Locate the cell with the specified text and output its [x, y] center coordinate. 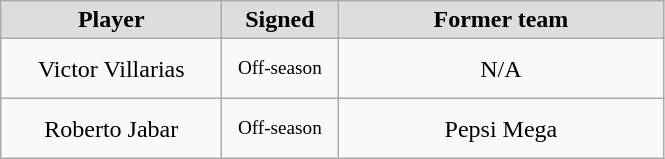
N/A [501, 69]
Roberto Jabar [112, 129]
Player [112, 20]
Pepsi Mega [501, 129]
Former team [501, 20]
Victor Villarias [112, 69]
Signed [280, 20]
